Search for the cell housing the specified text and yield its [x, y] center coordinate. 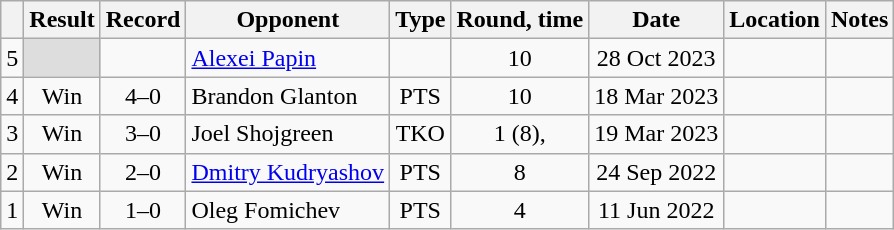
Round, time [520, 20]
Notes [859, 20]
Location [775, 20]
1 [12, 210]
1–0 [143, 210]
Dmitry Kudryashov [288, 172]
Opponent [288, 20]
28 Oct 2023 [656, 58]
Record [143, 20]
1 (8), [520, 134]
Joel Shojgreen [288, 134]
Type [420, 20]
2–0 [143, 172]
8 [520, 172]
TKO [420, 134]
5 [12, 58]
3 [12, 134]
24 Sep 2022 [656, 172]
3–0 [143, 134]
11 Jun 2022 [656, 210]
Brandon Glanton [288, 96]
Result [62, 20]
18 Mar 2023 [656, 96]
19 Mar 2023 [656, 134]
2 [12, 172]
4–0 [143, 96]
Alexei Papin [288, 58]
Oleg Fomichev [288, 210]
Date [656, 20]
